Extract the (x, y) coordinate from the center of the cell holding the provided text.  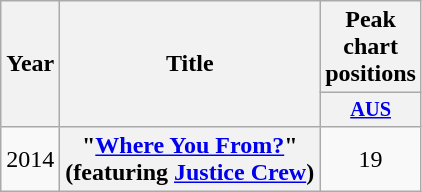
"Where You From?"(featuring Justice Crew) (190, 158)
Title (190, 64)
Year (30, 64)
2014 (30, 158)
AUS (371, 110)
Peak chart positions (371, 47)
19 (371, 158)
